Determine the [x, y] coordinate at the center of the cell enclosing the given text.  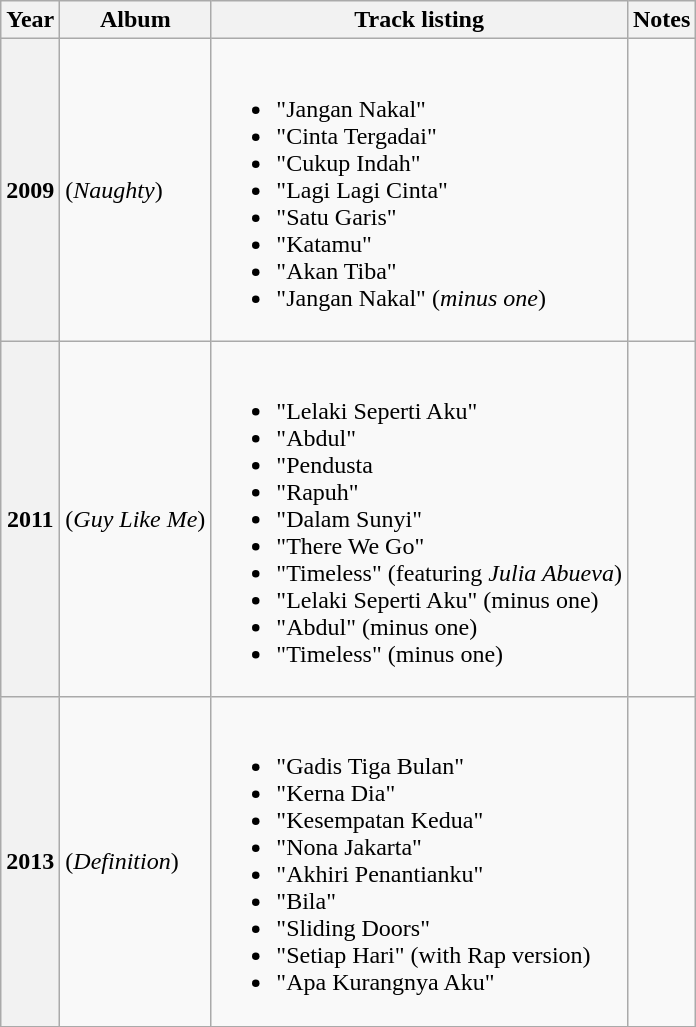
"Jangan Nakal""Cinta Tergadai""Cukup Indah""Lagi Lagi Cinta""Satu Garis""Katamu""Akan Tiba""Jangan Nakal" (minus one) [420, 190]
2009 [30, 190]
Notes [661, 20]
(Definition) [136, 862]
Track listing [420, 20]
2013 [30, 862]
(Naughty) [136, 190]
Album [136, 20]
2011 [30, 519]
Year [30, 20]
(Guy Like Me) [136, 519]
